Output the (X, Y) coordinate of the center of the cell containing the given text.  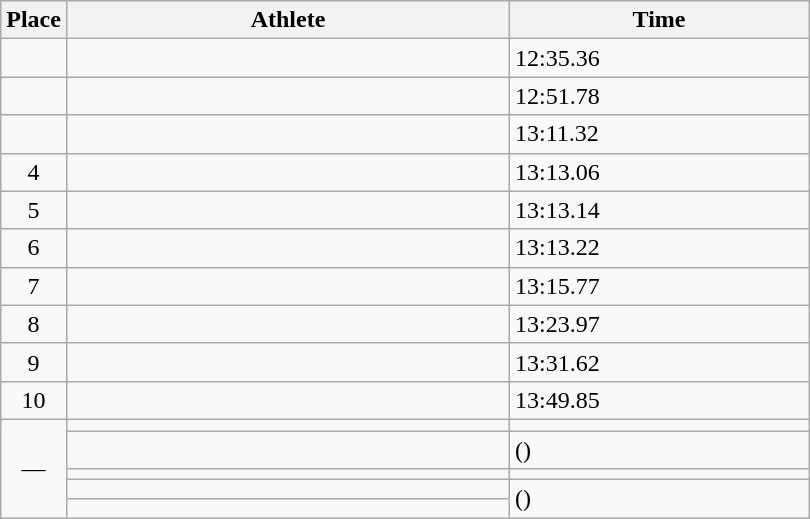
6 (34, 248)
13:15.77 (660, 286)
13:11.32 (660, 134)
13:31.62 (660, 362)
13:23.97 (660, 324)
5 (34, 210)
12:35.36 (660, 58)
8 (34, 324)
13:13.22 (660, 248)
13:13.06 (660, 172)
4 (34, 172)
10 (34, 400)
13:13.14 (660, 210)
Athlete (288, 20)
13:49.85 (660, 400)
— (34, 468)
9 (34, 362)
7 (34, 286)
Time (660, 20)
12:51.78 (660, 96)
Place (34, 20)
